Find where the given text appears and provide that cell's center as (X, Y) coordinate. 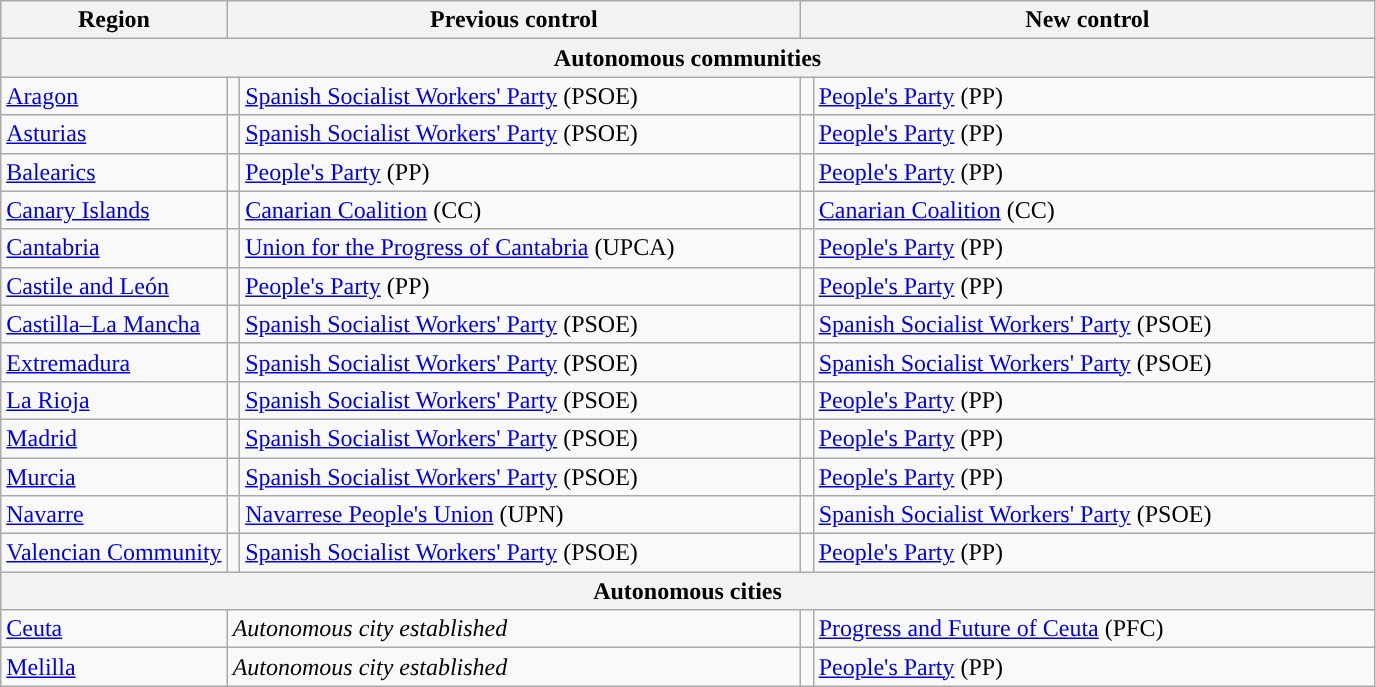
Castile and León (114, 286)
Balearics (114, 172)
Castilla–La Mancha (114, 324)
Valencian Community (114, 553)
Region (114, 20)
Previous control (514, 20)
Asturias (114, 134)
Aragon (114, 96)
Madrid (114, 438)
Cantabria (114, 248)
Melilla (114, 667)
Ceuta (114, 629)
Murcia (114, 477)
Autonomous communities (688, 58)
Extremadura (114, 362)
Navarre (114, 515)
La Rioja (114, 400)
Autonomous cities (688, 591)
Union for the Progress of Cantabria (UPCA) (520, 248)
Canary Islands (114, 210)
New control (1088, 20)
Navarrese People's Union (UPN) (520, 515)
Progress and Future of Ceuta (PFC) (1094, 629)
